Capture the cell that displays the provided text and extract its (X, Y) central coordinate. 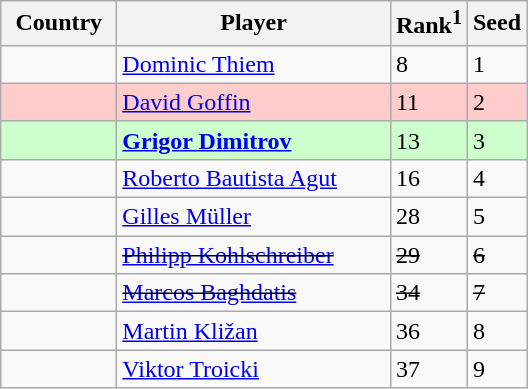
Roberto Bautista Agut (254, 178)
6 (496, 255)
5 (496, 217)
Seed (496, 24)
34 (428, 293)
29 (428, 255)
Player (254, 24)
David Goffin (254, 102)
11 (428, 102)
Marcos Baghdatis (254, 293)
1 (496, 64)
Grigor Dimitrov (254, 140)
Viktor Troicki (254, 369)
Philipp Kohlschreiber (254, 255)
7 (496, 293)
13 (428, 140)
4 (496, 178)
Rank1 (428, 24)
9 (496, 369)
16 (428, 178)
Martin Kližan (254, 331)
Dominic Thiem (254, 64)
Gilles Müller (254, 217)
3 (496, 140)
28 (428, 217)
37 (428, 369)
Country (59, 24)
2 (496, 102)
36 (428, 331)
